Capture the cell that displays the provided text and extract its (X, Y) central coordinate. 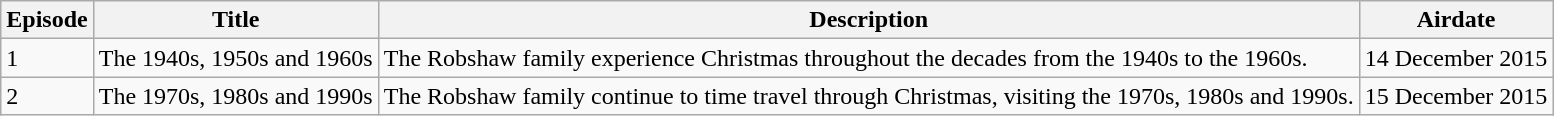
The Robshaw family continue to time travel through Christmas, visiting the 1970s, 1980s and 1990s. (868, 96)
Description (868, 20)
Airdate (1456, 20)
2 (47, 96)
The 1970s, 1980s and 1990s (236, 96)
The 1940s, 1950s and 1960s (236, 58)
Episode (47, 20)
1 (47, 58)
Title (236, 20)
The Robshaw family experience Christmas throughout the decades from the 1940s to the 1960s. (868, 58)
14 December 2015 (1456, 58)
15 December 2015 (1456, 96)
